Output the (X, Y) coordinate of the center of the cell containing the given text.  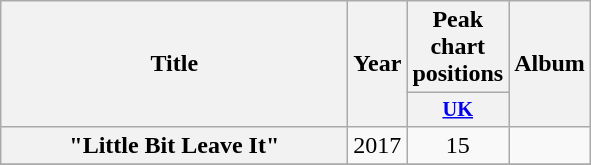
Album (550, 64)
"Little Bit Leave It" (174, 145)
Peak chart positions (458, 47)
15 (458, 145)
UK (458, 110)
Title (174, 64)
2017 (378, 145)
Year (378, 64)
